Identify which cell holds the provided text, then report its [X, Y] central coordinate. 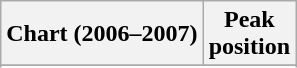
Peakposition [249, 34]
Chart (2006–2007) [102, 34]
